Provide the [X, Y] coordinate of the cell's center where the given text is located.  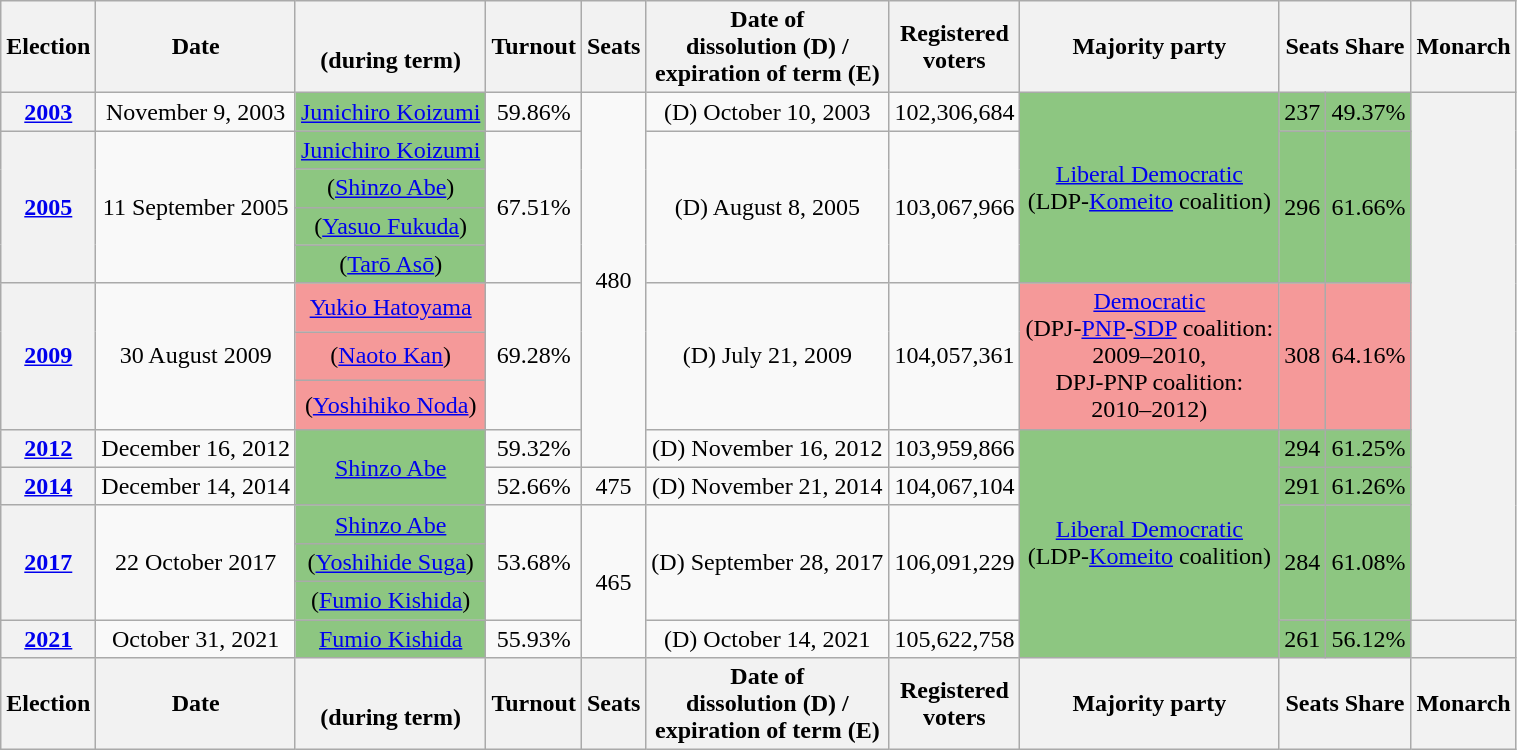
(D) August 8, 2005 [768, 207]
308 [1302, 356]
Fumio Kishida [390, 639]
105,622,758 [954, 639]
61.66% [1368, 207]
261 [1302, 639]
2017 [48, 562]
64.16% [1368, 356]
294 [1302, 448]
11 September 2005 [196, 207]
(D) July 21, 2009 [768, 356]
480 [613, 280]
59.32% [534, 448]
61.26% [1368, 486]
(Shinzo Abe) [390, 188]
Democratic(DPJ-PNP-SDP coalition:2009–2010,DPJ-PNP coalition:2010–2012) [1150, 356]
30 August 2009 [196, 356]
Yukio Hatoyama [390, 308]
475 [613, 486]
291 [1302, 486]
67.51% [534, 207]
(D) October 14, 2021 [768, 639]
61.08% [1368, 562]
(Yasuo Fukuda) [390, 226]
69.28% [534, 356]
61.25% [1368, 448]
2012 [48, 448]
December 16, 2012 [196, 448]
106,091,229 [954, 562]
104,057,361 [954, 356]
2014 [48, 486]
2021 [48, 639]
103,067,966 [954, 207]
49.37% [1368, 112]
465 [613, 581]
59.86% [534, 112]
December 14, 2014 [196, 486]
22 October 2017 [196, 562]
2003 [48, 112]
55.93% [534, 639]
(D) September 28, 2017 [768, 562]
(D) November 16, 2012 [768, 448]
(Yoshihide Suga) [390, 562]
2005 [48, 207]
(Naoto Kan) [390, 356]
53.68% [534, 562]
56.12% [1368, 639]
103,959,866 [954, 448]
52.66% [534, 486]
October 31, 2021 [196, 639]
November 9, 2003 [196, 112]
(D) November 21, 2014 [768, 486]
2009 [48, 356]
(D) October 10, 2003 [768, 112]
(Fumio Kishida) [390, 600]
104,067,104 [954, 486]
237 [1302, 112]
284 [1302, 562]
(Tarō Asō) [390, 264]
296 [1302, 207]
102,306,684 [954, 112]
(Yoshihiko Noda) [390, 404]
